Determine the [X, Y] coordinate at the center of the cell enclosing the given text.  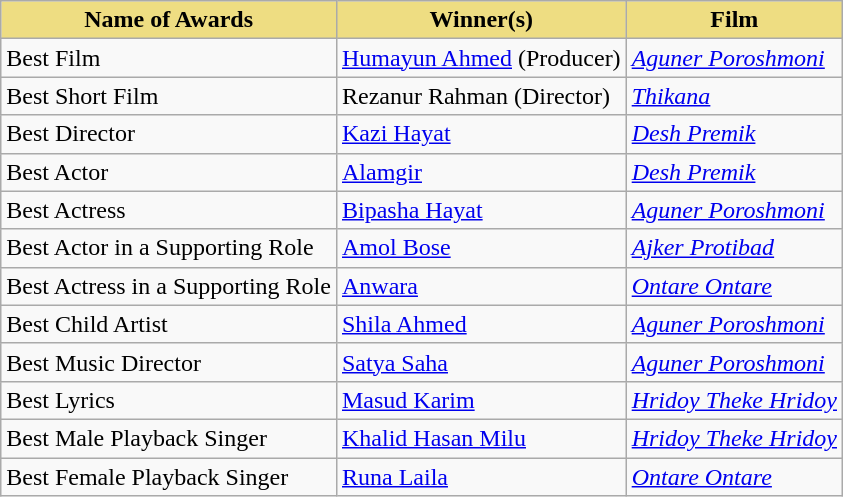
Best Lyrics [169, 400]
Ajker Protibad [734, 248]
Thikana [734, 96]
Satya Saha [481, 362]
Best Actor in a Supporting Role [169, 248]
Best Male Playback Singer [169, 438]
Best Actress [169, 210]
Rezanur Rahman (Director) [481, 96]
Humayun Ahmed (Producer) [481, 58]
Shila Ahmed [481, 324]
Alamgir [481, 172]
Name of Awards [169, 20]
Best Actor [169, 172]
Film [734, 20]
Runa Laila [481, 477]
Khalid Hasan Milu [481, 438]
Best Music Director [169, 362]
Best Actress in a Supporting Role [169, 286]
Bipasha Hayat [481, 210]
Winner(s) [481, 20]
Best Female Playback Singer [169, 477]
Masud Karim [481, 400]
Anwara [481, 286]
Kazi Hayat [481, 134]
Amol Bose [481, 248]
Best Child Artist [169, 324]
Best Short Film [169, 96]
Best Film [169, 58]
Best Director [169, 134]
